Determine the (x, y) coordinate at the center of the cell enclosing the given text.  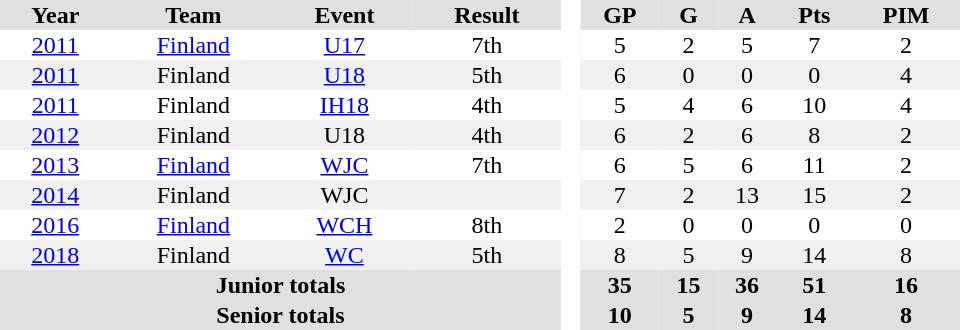
2013 (56, 165)
8th (487, 225)
2012 (56, 135)
PIM (906, 15)
Pts (814, 15)
IH18 (344, 105)
Junior totals (280, 285)
13 (748, 195)
16 (906, 285)
2016 (56, 225)
WCH (344, 225)
G (688, 15)
36 (748, 285)
Team (194, 15)
A (748, 15)
2018 (56, 255)
Event (344, 15)
Year (56, 15)
Result (487, 15)
GP (620, 15)
35 (620, 285)
Senior totals (280, 315)
51 (814, 285)
11 (814, 165)
U17 (344, 45)
WC (344, 255)
2014 (56, 195)
